Extract the [X, Y] coordinate from the center of the cell holding the provided text.  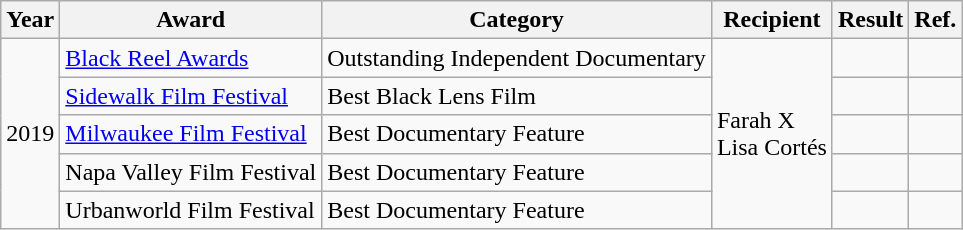
Recipient [772, 20]
Sidewalk Film Festival [191, 96]
Milwaukee Film Festival [191, 134]
Best Black Lens Film [517, 96]
Outstanding Independent Documentary [517, 58]
Result [870, 20]
2019 [30, 134]
Black Reel Awards [191, 58]
Urbanworld Film Festival [191, 210]
Napa Valley Film Festival [191, 172]
Farah XLisa Cortés [772, 134]
Ref. [936, 20]
Year [30, 20]
Category [517, 20]
Award [191, 20]
